Output the (X, Y) coordinate of the center of the cell containing the given text.  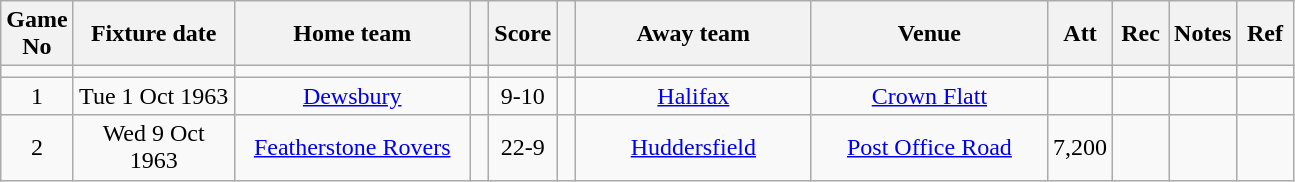
Halifax (693, 96)
Crown Flatt (929, 96)
22-9 (523, 148)
Notes (1203, 34)
Ref (1265, 34)
Fixture date (154, 34)
Game No (37, 34)
Att (1080, 34)
Featherstone Rovers (352, 148)
Home team (352, 34)
2 (37, 148)
Wed 9 Oct 1963 (154, 148)
Score (523, 34)
1 (37, 96)
Away team (693, 34)
Venue (929, 34)
7,200 (1080, 148)
9-10 (523, 96)
Post Office Road (929, 148)
Dewsbury (352, 96)
Rec (1141, 34)
Tue 1 Oct 1963 (154, 96)
Huddersfield (693, 148)
